Return (X, Y) of the center of cell containing provided text 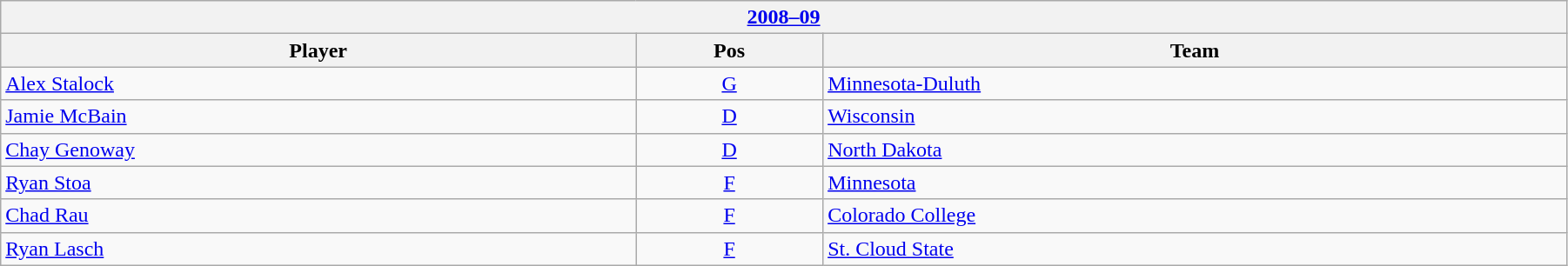
St. Cloud State (1196, 249)
Alex Stalock (318, 83)
North Dakota (1196, 150)
Minnesota-Duluth (1196, 83)
Pos (729, 50)
Chad Rau (318, 216)
2008–09 (784, 17)
Minnesota (1196, 183)
Colorado College (1196, 216)
Team (1196, 50)
Wisconsin (1196, 116)
Player (318, 50)
Jamie McBain (318, 116)
Ryan Lasch (318, 249)
Chay Genoway (318, 150)
G (729, 83)
Ryan Stoa (318, 183)
